Pinpoint the cell where the given text exists, returning its [x, y] midpoint coordinate. 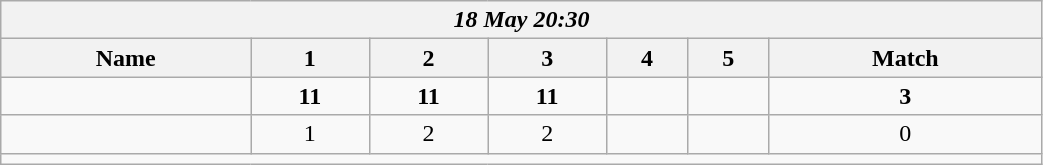
0 [906, 134]
18 May 20:30 [522, 20]
Name [126, 58]
5 [728, 58]
4 [648, 58]
Match [906, 58]
